Pinpoint the cell where the given text exists, returning its [X, Y] midpoint coordinate. 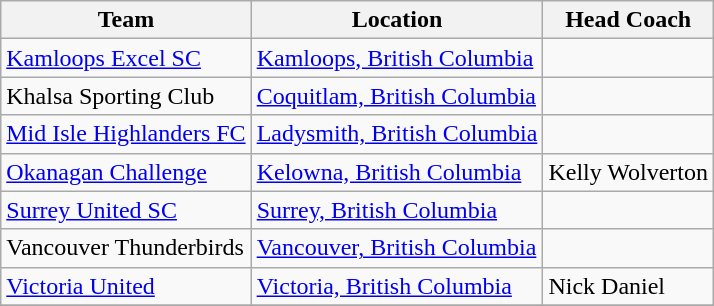
Location [397, 20]
Kelly Wolverton [628, 172]
Vancouver Thunderbirds [126, 248]
Vancouver, British Columbia [397, 248]
Nick Daniel [628, 286]
Kamloops Excel SC [126, 58]
Kamloops, British Columbia [397, 58]
Khalsa Sporting Club [126, 96]
Victoria, British Columbia [397, 286]
Mid Isle Highlanders FC [126, 134]
Surrey United SC [126, 210]
Surrey, British Columbia [397, 210]
Kelowna, British Columbia [397, 172]
Ladysmith, British Columbia [397, 134]
Team [126, 20]
Head Coach [628, 20]
Victoria United [126, 286]
Coquitlam, British Columbia [397, 96]
Okanagan Challenge [126, 172]
